Extract the [x, y] coordinate from the center of the cell holding the provided text.  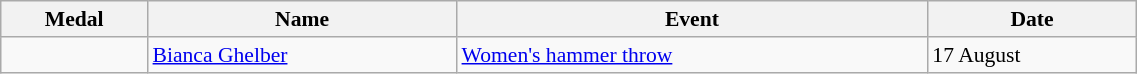
Event [692, 19]
Name [302, 19]
Bianca Ghelber [302, 55]
17 August [1032, 55]
Date [1032, 19]
Medal [74, 19]
Women's hammer throw [692, 55]
